From the cell containing the given text, extract its center point as [X, Y] coordinate. 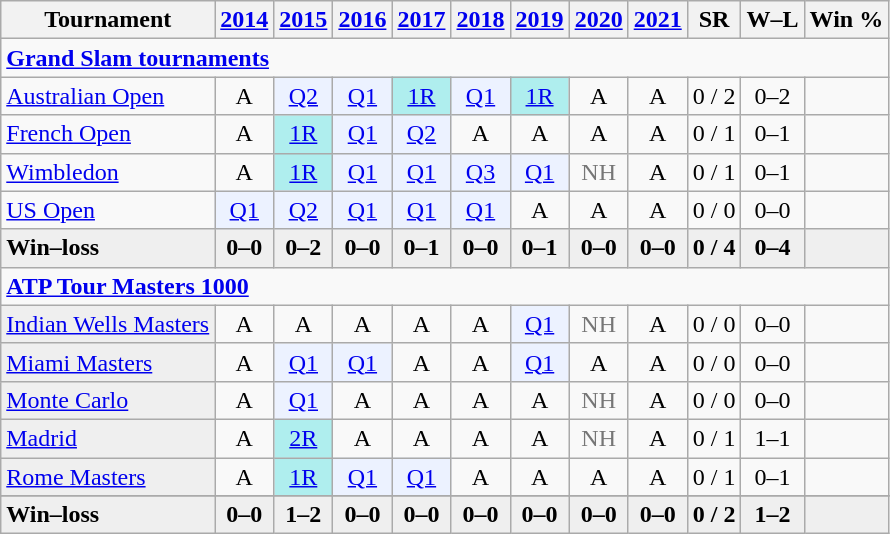
Rome Masters [108, 477]
2014 [244, 20]
2015 [304, 20]
0–4 [772, 248]
1–1 [772, 438]
Miami Masters [108, 362]
French Open [108, 134]
2R [304, 438]
Wimbledon [108, 172]
Grand Slam tournaments [445, 58]
SR [714, 20]
ATP Tour Masters 1000 [445, 286]
Win % [846, 20]
2021 [658, 20]
2018 [480, 20]
2017 [422, 20]
Indian Wells Masters [108, 324]
0 / 4 [714, 248]
Monte Carlo [108, 400]
US Open [108, 210]
W–L [772, 20]
Tournament [108, 20]
2019 [540, 20]
Madrid [108, 438]
Australian Open [108, 96]
2016 [362, 20]
Q3 [480, 172]
2020 [598, 20]
